For the text-containing cell, return its midpoint in (x, y) coordinate format. 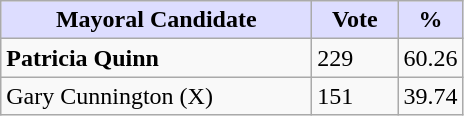
39.74 (430, 96)
229 (355, 58)
% (430, 20)
60.26 (430, 58)
Gary Cunnington (X) (156, 96)
151 (355, 96)
Patricia Quinn (156, 58)
Mayoral Candidate (156, 20)
Vote (355, 20)
